Return (x, y) of the center of cell containing provided text 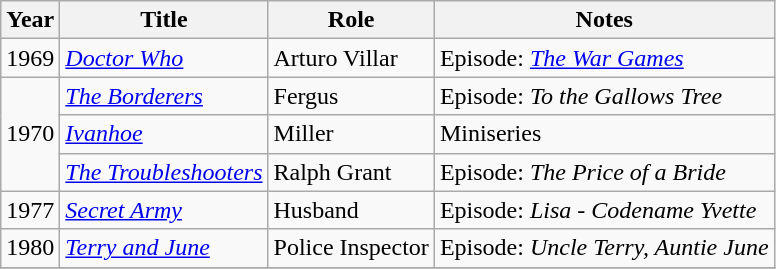
Year (30, 20)
Episode: Uncle Terry, Auntie June (604, 248)
Husband (351, 210)
Police Inspector (351, 248)
The Troubleshooters (164, 172)
Terry and June (164, 248)
The Borderers (164, 96)
Secret Army (164, 210)
Ivanhoe (164, 134)
Episode: Lisa - Codename Yvette (604, 210)
Ralph Grant (351, 172)
Arturo Villar (351, 58)
Miniseries (604, 134)
1970 (30, 134)
Title (164, 20)
Episode: The Price of a Bride (604, 172)
1977 (30, 210)
Role (351, 20)
Fergus (351, 96)
1969 (30, 58)
Episode: The War Games (604, 58)
Episode: To the Gallows Tree (604, 96)
Notes (604, 20)
Miller (351, 134)
Doctor Who (164, 58)
1980 (30, 248)
